Pinpoint the cell where the given text exists, returning its (x, y) midpoint coordinate. 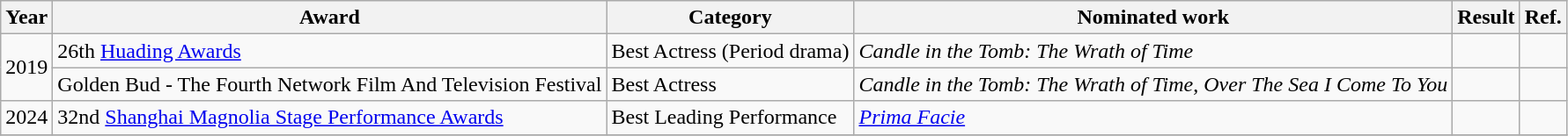
26th Huading Awards (329, 51)
2019 (26, 68)
Golden Bud - The Fourth Network Film And Television Festival (329, 84)
Best Leading Performance (731, 118)
Best Actress (731, 84)
Prima Facie (1153, 118)
Candle in the Tomb: The Wrath of Time, Over The Sea I Come To You (1153, 84)
2024 (26, 118)
Nominated work (1153, 18)
Category (731, 18)
Result (1486, 18)
Award (329, 18)
Best Actress (Period drama) (731, 51)
Year (26, 18)
Ref. (1542, 18)
Candle in the Tomb: The Wrath of Time (1153, 51)
32nd Shanghai Magnolia Stage Performance Awards (329, 118)
